Determine the (x, y) coordinate at the center of the cell enclosing the given text.  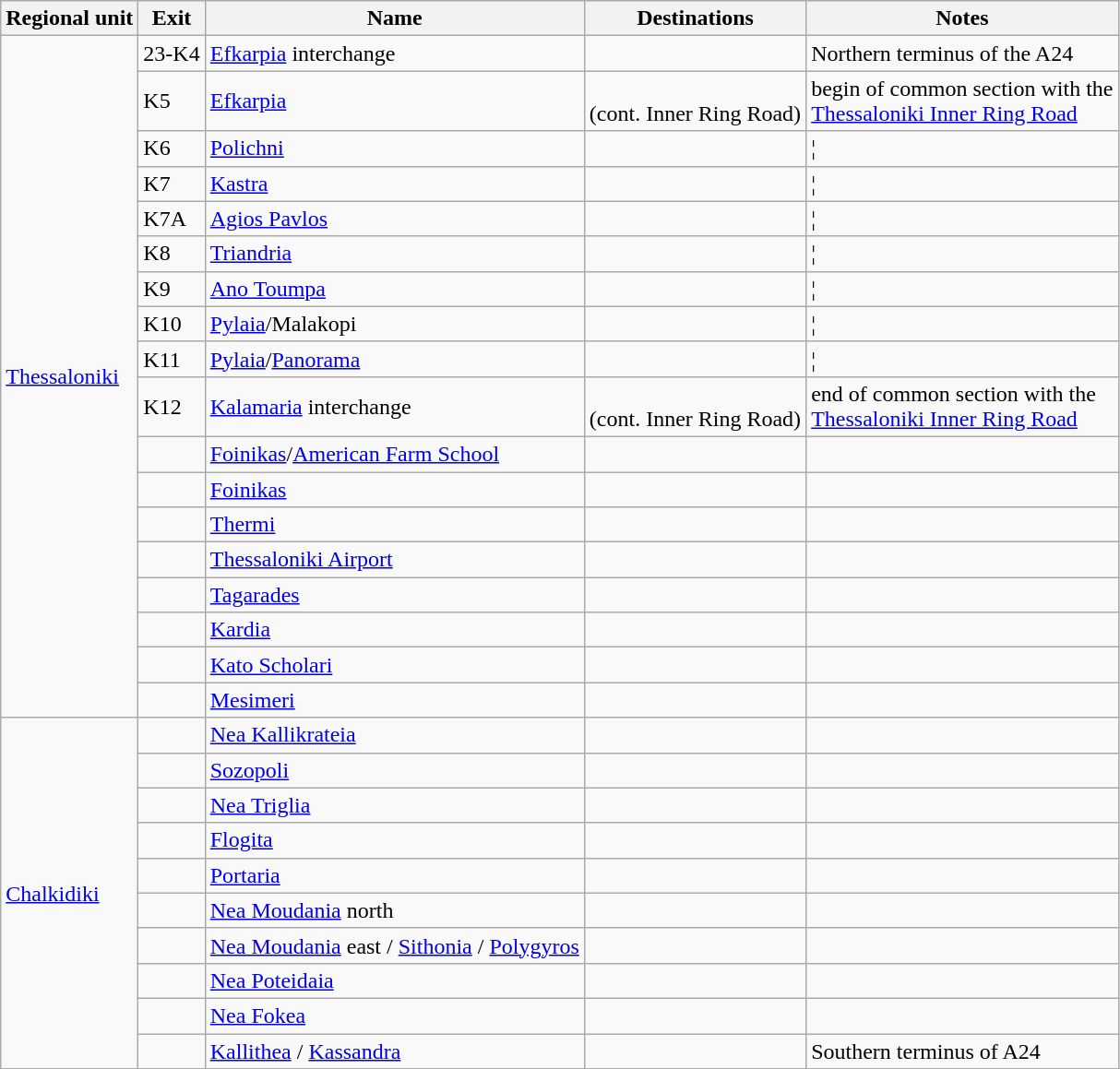
Nea Kallikrateia (395, 735)
Kastra (395, 184)
Name (395, 18)
Northern terminus of the A24 (962, 53)
Sozopoli (395, 770)
K11 (172, 359)
K10 (172, 324)
Thermi (395, 525)
Regional unit (70, 18)
Portaria (395, 875)
Nea Triglia (395, 805)
Nea Moudania east / Sithonia / Polygyros (395, 945)
Destinations (695, 18)
Chalkidiki (70, 893)
K6 (172, 148)
Exit (172, 18)
Flogita (395, 840)
Polichni (395, 148)
Thessaloniki Airport (395, 560)
K12 (172, 406)
begin of common section with theThessaloniki Inner Ring Road (962, 101)
Foinikas/American Farm School (395, 454)
Pylaia/Malakopi (395, 324)
end of common section with theThessaloniki Inner Ring Road (962, 406)
Southern terminus of A24 (962, 1051)
Pylaia/Panorama (395, 359)
Notes (962, 18)
Kalamaria interchange (395, 406)
K7 (172, 184)
Efkarpia (395, 101)
Efkarpia interchange (395, 53)
Foinikas (395, 490)
K5 (172, 101)
Triandria (395, 254)
Tagarades (395, 595)
K7A (172, 219)
Thessaloniki (70, 376)
Kallithea / Kassandra (395, 1051)
Mesimeri (395, 700)
Kardia (395, 630)
Nea Moudania north (395, 910)
23-K4 (172, 53)
K8 (172, 254)
Ano Toumpa (395, 289)
Nea Poteidaia (395, 980)
Kato Scholari (395, 665)
Agios Pavlos (395, 219)
K9 (172, 289)
Nea Fokea (395, 1016)
